Return (X, Y) of the center of cell containing provided text 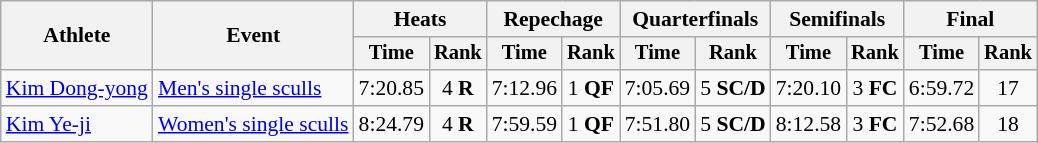
7:05.69 (658, 88)
7:52.68 (942, 124)
Kim Ye-ji (77, 124)
8:24.79 (392, 124)
7:51.80 (658, 124)
8:12.58 (808, 124)
Kim Dong-yong (77, 88)
Athlete (77, 36)
7:20.10 (808, 88)
Heats (420, 19)
Women's single sculls (254, 124)
Repechage (554, 19)
7:12.96 (524, 88)
17 (1008, 88)
Final (970, 19)
Semifinals (838, 19)
Event (254, 36)
18 (1008, 124)
6:59.72 (942, 88)
Men's single sculls (254, 88)
7:59.59 (524, 124)
7:20.85 (392, 88)
Quarterfinals (696, 19)
